For the text-containing cell, return its midpoint in [X, Y] coordinate format. 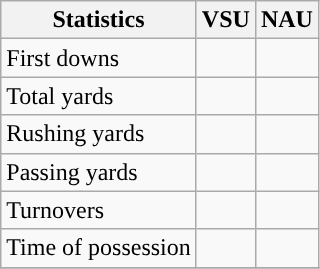
Statistics [99, 20]
Turnovers [99, 210]
Passing yards [99, 172]
VSU [226, 20]
Time of possession [99, 248]
First downs [99, 58]
NAU [286, 20]
Rushing yards [99, 134]
Total yards [99, 96]
